Pinpoint the cell where the given text exists, returning its (x, y) midpoint coordinate. 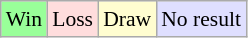
Loss (72, 19)
Win (24, 19)
Draw (127, 19)
No result (201, 19)
